Determine the [X, Y] coordinate at the center of the cell enclosing the given text.  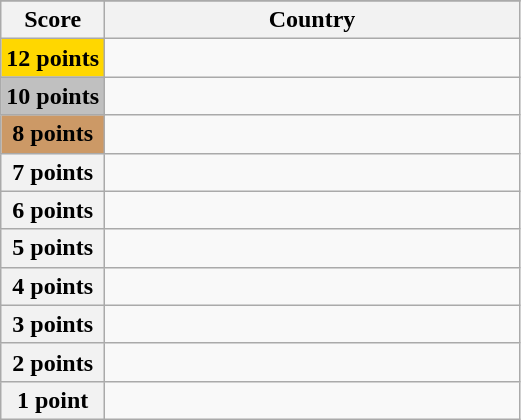
1 point [53, 400]
6 points [53, 210]
4 points [53, 286]
8 points [53, 134]
Country [312, 20]
10 points [53, 96]
7 points [53, 172]
3 points [53, 324]
5 points [53, 248]
Score [53, 20]
2 points [53, 362]
12 points [53, 58]
